Determine the [x, y] coordinate at the center of the cell enclosing the given text.  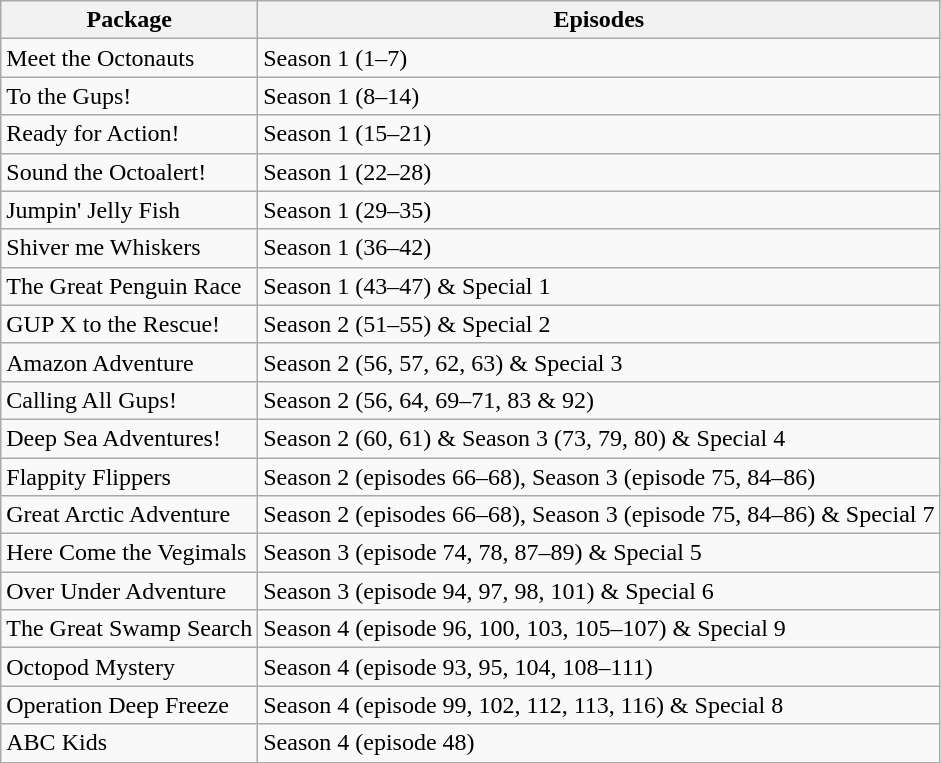
Over Under Adventure [130, 591]
Jumpin' Jelly Fish [130, 210]
Season 4 (episode 48) [599, 743]
Calling All Gups! [130, 400]
Season 2 (episodes 66–68), Season 3 (episode 75, 84–86) & Special 7 [599, 515]
Season 1 (22–28) [599, 172]
Ready for Action! [130, 134]
Episodes [599, 20]
Deep Sea Adventures! [130, 438]
Season 1 (36–42) [599, 248]
To the Gups! [130, 96]
Sound the Octoalert! [130, 172]
Here Come the Vegimals [130, 553]
The Great Penguin Race [130, 286]
Great Arctic Adventure [130, 515]
Season 1 (29–35) [599, 210]
Season 2 (episodes 66–68), Season 3 (episode 75, 84–86) [599, 477]
Season 2 (56, 64, 69–71, 83 & 92) [599, 400]
Season 3 (episode 74, 78, 87–89) & Special 5 [599, 553]
Flappity Flippers [130, 477]
Season 4 (episode 96, 100, 103, 105–107) & Special 9 [599, 629]
Season 1 (15–21) [599, 134]
Season 1 (1–7) [599, 58]
Amazon Adventure [130, 362]
Season 4 (episode 93, 95, 104, 108–111) [599, 667]
The Great Swamp Search [130, 629]
Season 2 (60, 61) & Season 3 (73, 79, 80) & Special 4 [599, 438]
Season 1 (43–47) & Special 1 [599, 286]
Season 4 (episode 99, 102, 112, 113, 116) & Special 8 [599, 705]
Season 3 (episode 94, 97, 98, 101) & Special 6 [599, 591]
Season 1 (8–14) [599, 96]
Shiver me Whiskers [130, 248]
ABC Kids [130, 743]
Operation Deep Freeze [130, 705]
Meet the Octonauts [130, 58]
Season 2 (56, 57, 62, 63) & Special 3 [599, 362]
Season 2 (51–55) & Special 2 [599, 324]
Package [130, 20]
Octopod Mystery [130, 667]
GUP X to the Rescue! [130, 324]
